Return the (X, Y) coordinate for the center point of the cell that contains the specified text.  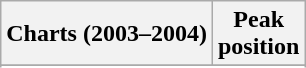
Charts (2003–2004) (107, 34)
Peakposition (258, 34)
